For the text-containing cell, return its midpoint in [X, Y] coordinate format. 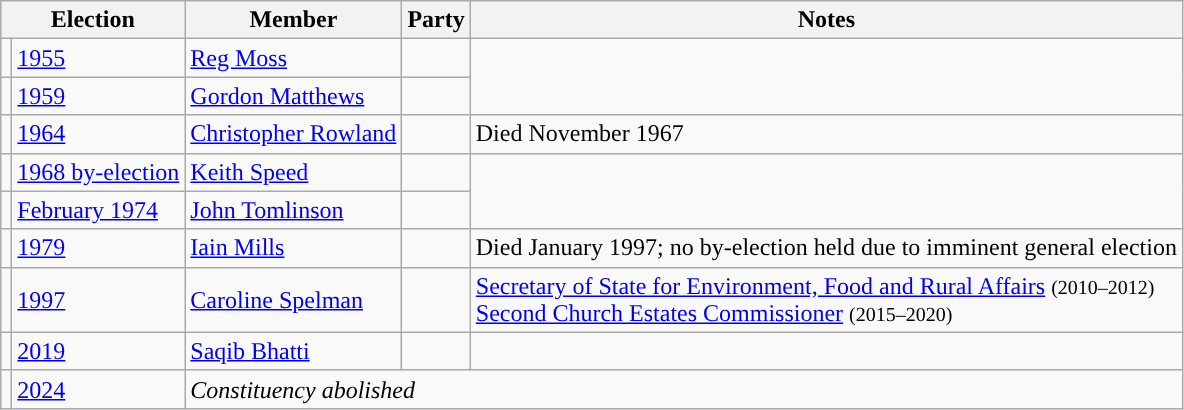
2024 [98, 389]
Gordon Matthews [294, 96]
Notes [826, 20]
Died January 1997; no by-election held due to imminent general election [826, 248]
John Tomlinson [294, 210]
Keith Speed [294, 172]
Christopher Rowland [294, 134]
1979 [98, 248]
Saqib Bhatti [294, 351]
1997 [98, 300]
1955 [98, 58]
1964 [98, 134]
2019 [98, 351]
1968 by-election [98, 172]
Caroline Spelman [294, 300]
Iain Mills [294, 248]
Secretary of State for Environment, Food and Rural Affairs (2010–2012)Second Church Estates Commissioner (2015–2020) [826, 300]
Reg Moss [294, 58]
February 1974 [98, 210]
Party [436, 20]
Member [294, 20]
Constituency abolished [684, 389]
Election [93, 20]
Died November 1967 [826, 134]
1959 [98, 96]
